Search for the cell housing the specified text and yield its [x, y] center coordinate. 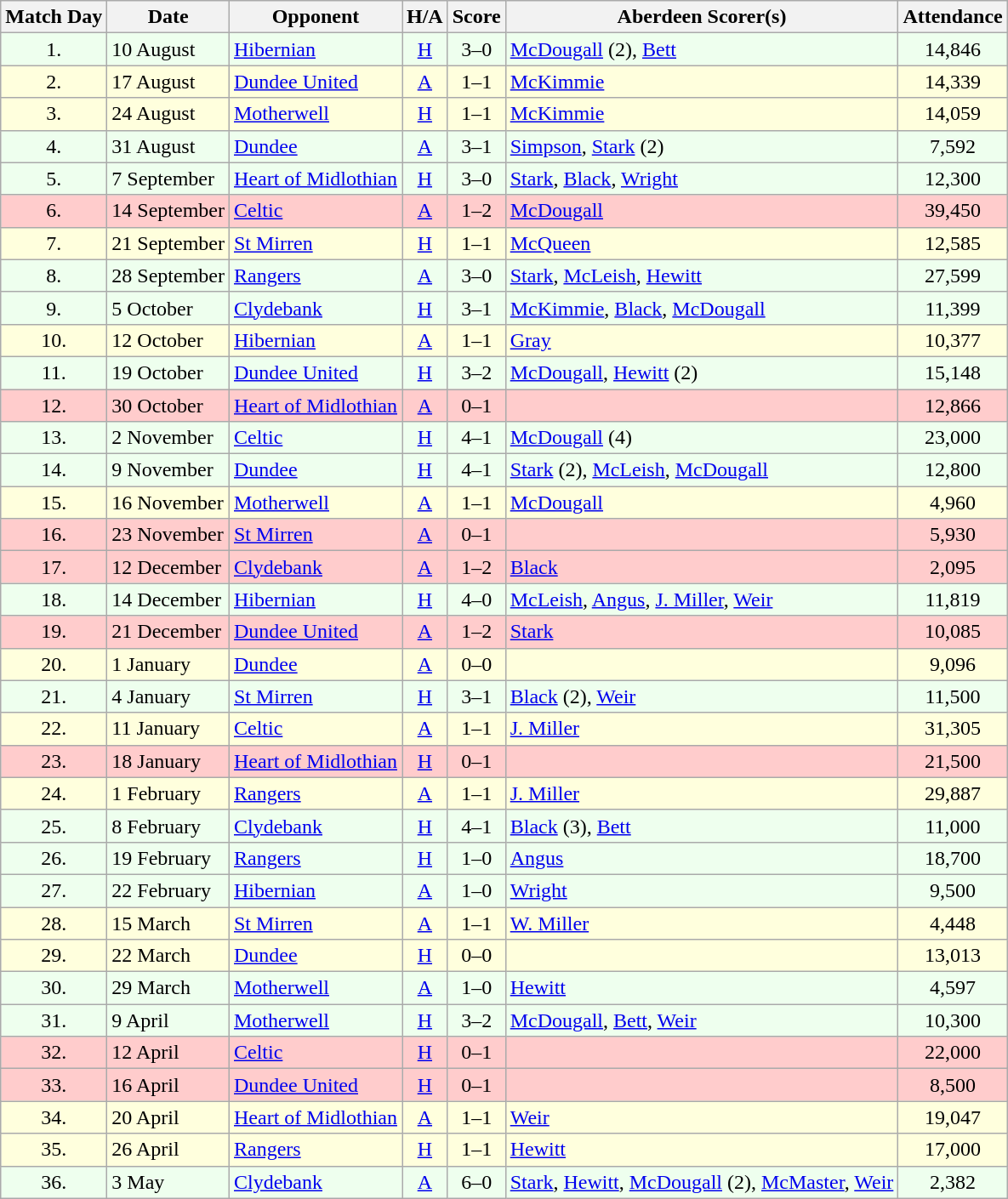
12 October [168, 340]
Wright [702, 890]
4. [54, 146]
9 November [168, 470]
10,085 [953, 632]
15,148 [953, 372]
7. [54, 243]
22. [54, 729]
10,377 [953, 340]
14,339 [953, 82]
Angus [702, 858]
22 March [168, 956]
7,592 [953, 146]
25. [54, 826]
28. [54, 923]
Attendance [953, 17]
8. [54, 276]
9 April [168, 1020]
26. [54, 858]
22,000 [953, 1053]
17 August [168, 82]
6–0 [476, 1182]
8 February [168, 826]
27. [54, 890]
Black (3), Bett [702, 826]
12,800 [953, 470]
10 August [168, 49]
8,500 [953, 1085]
18. [54, 599]
McQueen [702, 243]
30. [54, 988]
31. [54, 1020]
12,300 [953, 179]
7 September [168, 179]
35. [54, 1150]
2,382 [953, 1182]
6. [54, 211]
21. [54, 696]
26 April [168, 1150]
1 February [168, 793]
29,887 [953, 793]
31 August [168, 146]
24 August [168, 114]
Date [168, 17]
32. [54, 1053]
McLeish, Angus, J. Miller, Weir [702, 599]
18 January [168, 761]
4,448 [953, 923]
H/A [424, 17]
29 March [168, 988]
3. [54, 114]
12 April [168, 1053]
21 September [168, 243]
5 October [168, 308]
11. [54, 372]
23,000 [953, 438]
Match Day [54, 17]
10,300 [953, 1020]
19 February [168, 858]
14 September [168, 211]
Gray [702, 340]
2 November [168, 438]
Stark [702, 632]
Aberdeen Scorer(s) [702, 17]
9. [54, 308]
9,096 [953, 664]
4,597 [953, 988]
McDougall, Bett, Weir [702, 1020]
14,846 [953, 49]
Weir [702, 1117]
13,013 [953, 956]
11,000 [953, 826]
11,399 [953, 308]
1 January [168, 664]
W. Miller [702, 923]
McDougall (4) [702, 438]
24. [54, 793]
33. [54, 1085]
36. [54, 1182]
21 December [168, 632]
2. [54, 82]
30 October [168, 406]
23 November [168, 535]
11,819 [953, 599]
20 April [168, 1117]
4,960 [953, 503]
9,500 [953, 890]
Stark (2), McLeish, McDougall [702, 470]
Stark, Hewitt, McDougall (2), McMaster, Weir [702, 1182]
12,585 [953, 243]
15. [54, 503]
21,500 [953, 761]
17. [54, 567]
16 April [168, 1085]
Stark, McLeish, Hewitt [702, 276]
16. [54, 535]
31,305 [953, 729]
28 September [168, 276]
Stark, Black, Wright [702, 179]
19 October [168, 372]
Score [476, 17]
17,000 [953, 1150]
12,866 [953, 406]
10. [54, 340]
4–0 [476, 599]
15 March [168, 923]
29. [54, 956]
14,059 [953, 114]
39,450 [953, 211]
22 February [168, 890]
5. [54, 179]
14 December [168, 599]
Black (2), Weir [702, 696]
18,700 [953, 858]
12. [54, 406]
13. [54, 438]
McKimmie, Black, McDougall [702, 308]
McDougall, Hewitt (2) [702, 372]
19. [54, 632]
4 January [168, 696]
Simpson, Stark (2) [702, 146]
Black [702, 567]
27,599 [953, 276]
14. [54, 470]
1. [54, 49]
23. [54, 761]
19,047 [953, 1117]
Opponent [315, 17]
16 November [168, 503]
5,930 [953, 535]
20. [54, 664]
12 December [168, 567]
McDougall (2), Bett [702, 49]
2,095 [953, 567]
11 January [168, 729]
34. [54, 1117]
3 May [168, 1182]
11,500 [953, 696]
